Scan for the cell matching the given text and deliver its [x, y] coordinate at center. 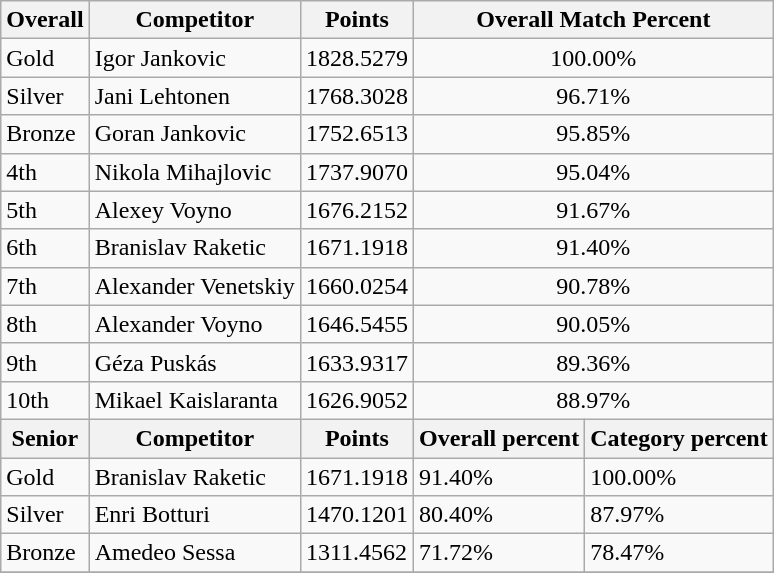
Mikael Kaislaranta [194, 400]
Goran Jankovic [194, 134]
90.78% [593, 286]
1768.3028 [356, 96]
1752.6513 [356, 134]
88.97% [593, 400]
5th [45, 210]
1311.4562 [356, 553]
10th [45, 400]
1660.0254 [356, 286]
Jani Lehtonen [194, 96]
1470.1201 [356, 515]
78.47% [680, 553]
1633.9317 [356, 362]
96.71% [593, 96]
1828.5279 [356, 58]
91.67% [593, 210]
Amedeo Sessa [194, 553]
Nikola Mihajlovic [194, 172]
Alexander Venetskiy [194, 286]
8th [45, 324]
9th [45, 362]
Igor Jankovic [194, 58]
Géza Puskás [194, 362]
Overall [45, 20]
95.04% [593, 172]
Overall percent [498, 438]
1646.5455 [356, 324]
Category percent [680, 438]
Alexander Voyno [194, 324]
Alexey Voyno [194, 210]
90.05% [593, 324]
1737.9070 [356, 172]
Enri Botturi [194, 515]
71.72% [498, 553]
95.85% [593, 134]
Senior [45, 438]
1626.9052 [356, 400]
87.97% [680, 515]
6th [45, 248]
7th [45, 286]
1676.2152 [356, 210]
89.36% [593, 362]
4th [45, 172]
80.40% [498, 515]
Overall Match Percent [593, 20]
